Identify which cell holds the provided text, then report its (X, Y) central coordinate. 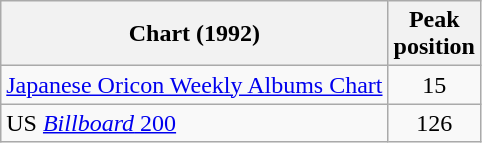
Chart (1992) (194, 34)
126 (434, 123)
15 (434, 85)
US Billboard 200 (194, 123)
Peakposition (434, 34)
Japanese Oricon Weekly Albums Chart (194, 85)
